Detect which cell encompasses the target text, then output its (x, y) center coordinate. 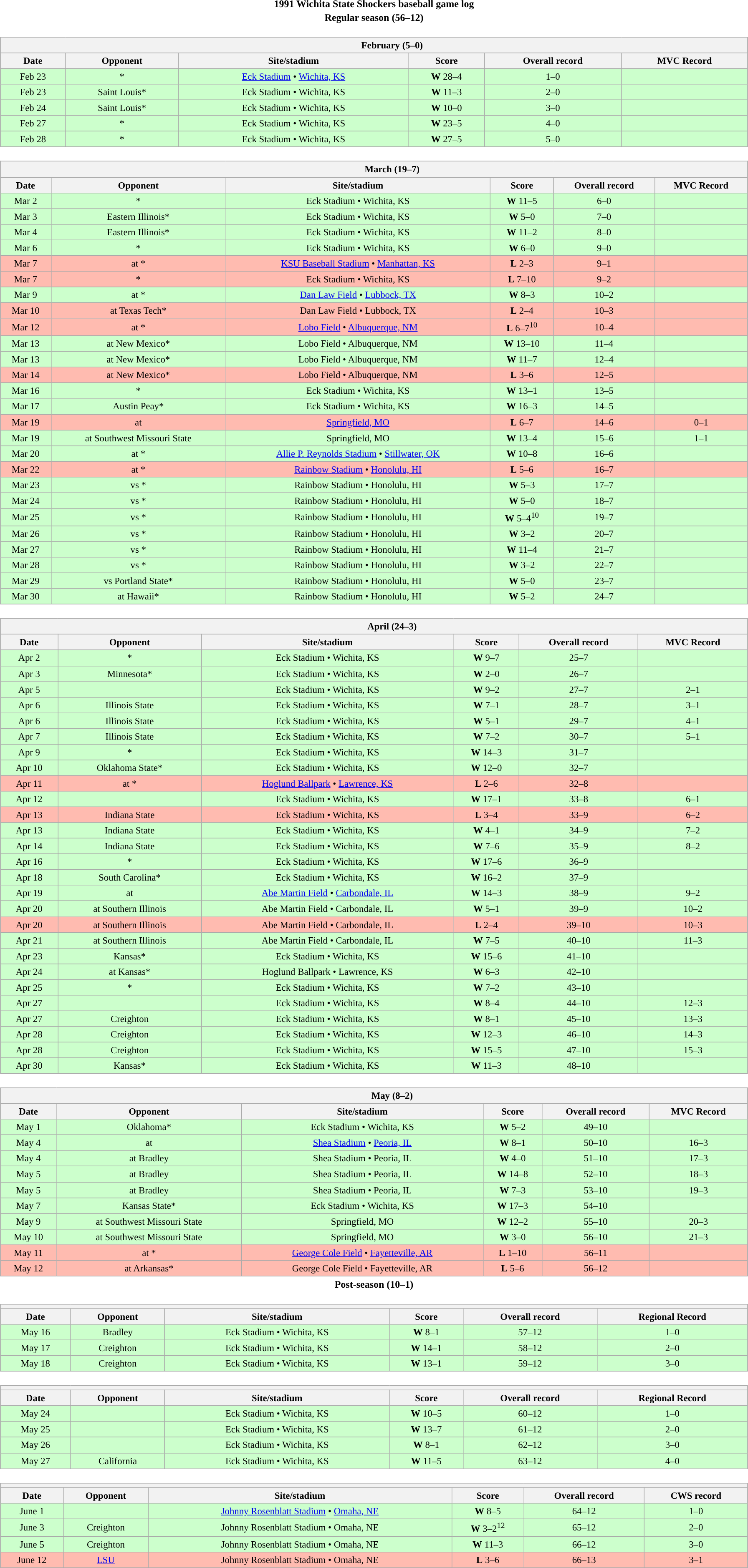
at Arkansas* (149, 1268)
Apr 21 (29, 940)
W 13–7 (426, 1430)
Mar 30 (26, 596)
Apr 16 (29, 862)
W 9–2 (487, 690)
Kansas State* (149, 1206)
4–1 (693, 721)
W 3–0 (513, 1237)
Feb 24 (33, 108)
W 16–3 (522, 406)
35–9 (579, 846)
31–7 (579, 752)
South Carolina* (129, 878)
54–10 (596, 1206)
59–12 (530, 1364)
11–4 (604, 344)
16–6 (604, 453)
64–12 (584, 1511)
1–1 (701, 438)
18–7 (604, 501)
May 10 (28, 1237)
W 5–410 (522, 517)
29–7 (579, 721)
55–10 (596, 1221)
Mar 17 (26, 406)
57–12 (530, 1332)
Mar 29 (26, 581)
W 23–5 (447, 123)
W 7–3 (513, 1190)
Mar 24 (26, 501)
Apr 5 (29, 690)
Mar 14 (26, 375)
April (24–3) (374, 627)
Apr 19 (29, 893)
38–9 (579, 893)
18–3 (698, 1174)
16–7 (604, 469)
12–4 (604, 360)
39–9 (579, 909)
7–0 (604, 216)
56–11 (596, 1253)
California (118, 1461)
32–7 (579, 768)
W 10–5 (426, 1414)
41–10 (579, 956)
Apr 10 (29, 768)
Mar 25 (26, 517)
60–12 (530, 1414)
37–9 (579, 878)
14–5 (604, 406)
7–2 (693, 831)
LSU (106, 1560)
Mar 6 (26, 248)
13–3 (693, 1019)
19–3 (698, 1190)
W 11–2 (522, 232)
May 7 (28, 1206)
0–1 (701, 422)
46–10 (579, 1034)
25–7 (579, 658)
24–7 (604, 596)
L 6–7 (522, 422)
Mar 28 (26, 565)
L 1–10 (513, 1253)
21–7 (604, 549)
May 9 (28, 1221)
W 10–0 (447, 108)
Apr 9 (29, 752)
W 8–5 (488, 1511)
Apr 23 (29, 956)
W 12–2 (513, 1221)
42–10 (579, 972)
Apr 24 (29, 972)
33–8 (579, 799)
W 17–6 (487, 862)
Oklahoma State* (129, 768)
Minnesota* (129, 674)
Mar 16 (26, 391)
34–9 (579, 831)
Mar 3 (26, 216)
Apr 7 (29, 736)
W 6–0 (522, 248)
13–5 (604, 391)
65–12 (584, 1528)
W 27–5 (447, 139)
15–6 (604, 438)
Mar 2 (26, 201)
5–0 (553, 139)
Apr 11 (29, 783)
W 2–0 (487, 674)
June 1 (32, 1511)
Bradley (118, 1332)
15–3 (693, 1050)
43–10 (579, 987)
May 25 (36, 1430)
5–1 (693, 736)
W 10–8 (522, 453)
Mar 12 (26, 327)
W 9–7 (487, 658)
63–12 (530, 1461)
Apr 3 (29, 674)
9–0 (604, 248)
Mar 4 (26, 232)
W 15–5 (487, 1050)
45–10 (579, 1019)
23–7 (604, 581)
52–10 (596, 1174)
May 12 (28, 1268)
W 5–3 (522, 485)
2–1 (693, 690)
40–10 (579, 940)
W 14–8 (513, 1174)
17–3 (698, 1158)
at Hawaii* (139, 596)
32–8 (579, 783)
Apr 18 (29, 878)
L 7–10 (522, 279)
14–6 (604, 422)
W 7–5 (487, 940)
Apr 30 (29, 1066)
vs Portland State* (139, 581)
W 11–4 (522, 549)
L 2–6 (487, 783)
at Texas Tech* (139, 310)
10–4 (604, 327)
6–0 (604, 201)
Mar 9 (26, 295)
Allie P. Reynolds Stadium • Stillwater, OK (358, 453)
June 3 (32, 1528)
16–3 (698, 1143)
51–10 (596, 1158)
May 1 (28, 1127)
62–12 (530, 1445)
58–12 (530, 1348)
Austin Peay* (139, 406)
50–10 (596, 1143)
May 18 (36, 1364)
Feb 27 (33, 123)
Apr 2 (29, 658)
11–3 (693, 940)
W 4–0 (513, 1158)
20–3 (698, 1221)
Mar 26 (26, 534)
Mar 23 (26, 485)
44–10 (579, 1003)
26–7 (579, 674)
W 28–4 (447, 76)
17–7 (604, 485)
6–2 (693, 815)
W 12–0 (487, 768)
47–10 (579, 1050)
61–12 (530, 1430)
Mar 20 (26, 453)
W 16–2 (487, 878)
28–7 (579, 705)
W 13–4 (522, 438)
May 24 (36, 1414)
W 17–3 (513, 1206)
Mar 22 (26, 469)
49–10 (596, 1127)
W 11–7 (522, 360)
L 6–710 (522, 327)
27–7 (579, 690)
8–0 (604, 232)
W 7–6 (487, 846)
48–10 (579, 1066)
8–2 (693, 846)
W 7–1 (487, 705)
W 14–1 (426, 1348)
66–12 (584, 1544)
36–9 (579, 862)
W 8–4 (487, 1003)
56–12 (596, 1268)
6–1 (693, 799)
May 11 (28, 1253)
March (19–7) (374, 169)
KSU Baseball Stadium • Manhattan, KS (358, 263)
at Kansas* (129, 972)
L 2–3 (522, 263)
21–3 (698, 1237)
February (5–0) (374, 45)
May 17 (36, 1348)
Apr 25 (29, 987)
Mar 10 (26, 310)
9–1 (604, 263)
20–7 (604, 534)
56–10 (596, 1237)
Feb 28 (33, 139)
53–10 (596, 1190)
W 8–3 (522, 295)
Oklahoma* (149, 1127)
Apr 12 (29, 799)
Apr 14 (29, 846)
19–7 (604, 517)
66–13 (584, 1560)
W 6–3 (487, 972)
33–9 (579, 815)
22–7 (604, 565)
W 15–6 (487, 956)
30–7 (579, 736)
12–3 (693, 1003)
May 16 (36, 1332)
June 12 (32, 1560)
June 5 (32, 1544)
12–5 (604, 375)
W 12–3 (487, 1034)
W 3–212 (488, 1528)
May (8–2) (374, 1096)
W 4–1 (487, 831)
14–3 (693, 1034)
Mar 27 (26, 549)
CWS record (696, 1495)
W 17–1 (487, 799)
L 3–4 (487, 815)
May 26 (36, 1445)
W 13–10 (522, 344)
39–10 (579, 925)
May 27 (36, 1461)
